Determine the (X, Y) coordinate at the center of the cell enclosing the given text.  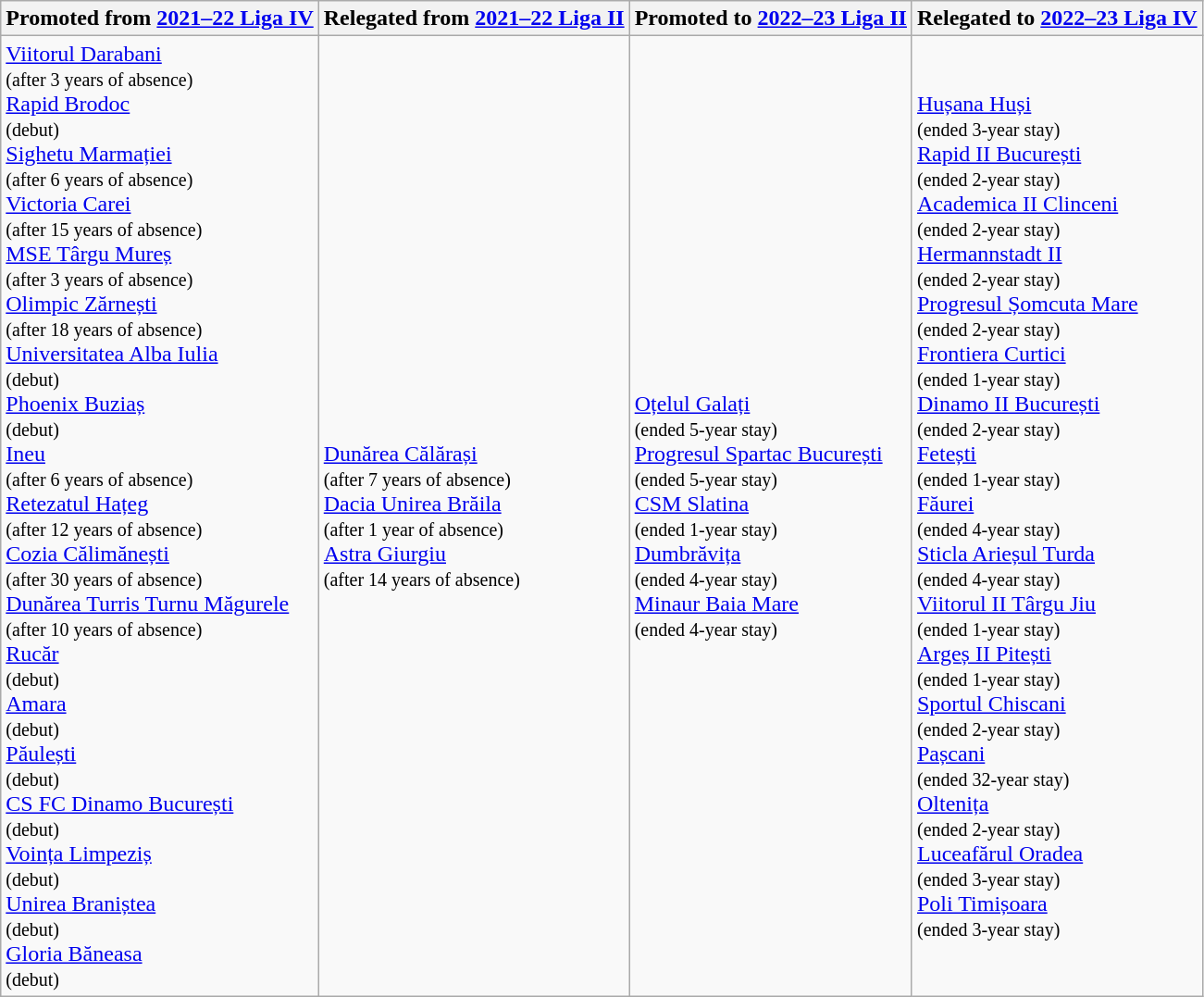
Dunărea Călărași (after 7 years of absence)Dacia Unirea Brăila (after 1 year of absence)Astra Giurgiu (after 14 years of absence) (474, 517)
Promoted from 2021–22 Liga IV (160, 19)
Promoted to 2022–23 Liga II (770, 19)
Relegated from 2021–22 Liga II (474, 19)
Relegated to 2022–23 Liga IV (1057, 19)
